Detect which cell encompasses the target text, then output its (x, y) center coordinate. 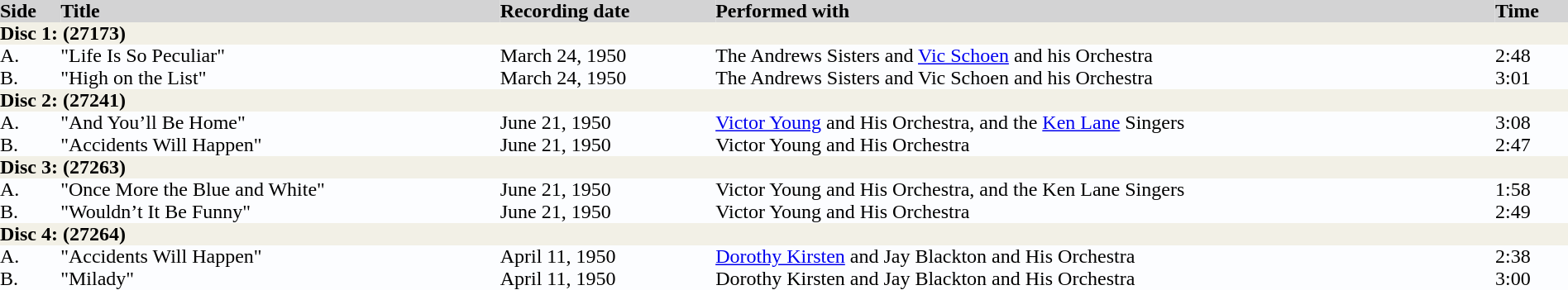
"Milady" (280, 279)
Disc 2: (27241) (784, 101)
Time (1532, 12)
1:58 (1532, 190)
Disc 4: (27264) (784, 235)
3:00 (1532, 279)
"High on the List" (280, 78)
"And You’ll Be Home" (280, 122)
Disc 3: (27263) (784, 167)
Title (280, 12)
2:47 (1532, 145)
Performed with (1105, 12)
Recording date (608, 12)
3:08 (1532, 122)
3:01 (1532, 78)
"Once More the Blue and White" (280, 190)
2:49 (1532, 212)
"Wouldn’t It Be Funny" (280, 212)
2:48 (1532, 56)
"Life Is So Peculiar" (280, 56)
2:38 (1532, 256)
Disc 1: (27173) (784, 33)
Side (30, 12)
